Identify which cell holds the provided text, then report its [X, Y] central coordinate. 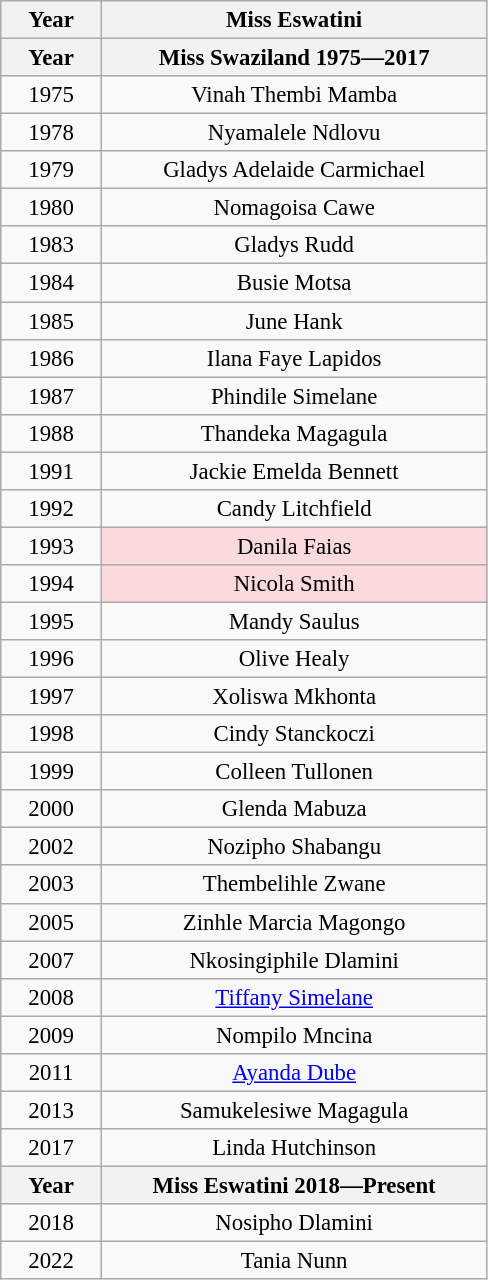
Nicola Smith [294, 584]
2008 [52, 997]
Nomagoisa Cawe [294, 208]
2007 [52, 960]
Busie Motsa [294, 283]
Nyamalele Ndlovu [294, 133]
1979 [52, 170]
Xoliswa Mkhonta [294, 697]
1978 [52, 133]
Tania Nunn [294, 1261]
1992 [52, 509]
Thembelihle Zwane [294, 885]
2003 [52, 885]
2002 [52, 847]
2018 [52, 1223]
Gladys Adelaide Carmichael [294, 170]
1975 [52, 95]
Candy Litchfield [294, 509]
1995 [52, 621]
Linda Hutchinson [294, 1148]
2011 [52, 1073]
1993 [52, 546]
2005 [52, 922]
1991 [52, 471]
Zinhle Marcia Magongo [294, 922]
Danila Faias [294, 546]
1986 [52, 358]
Jackie Emelda Bennett [294, 471]
2022 [52, 1261]
1980 [52, 208]
1984 [52, 283]
Miss Eswatini 2018—Present [294, 1185]
2013 [52, 1110]
Cindy Stanckoczi [294, 734]
Samukelesiwe Magagula [294, 1110]
Phindile Simelane [294, 396]
1988 [52, 433]
Miss Eswatini [294, 20]
1983 [52, 245]
Nosipho Dlamini [294, 1223]
1998 [52, 734]
Mandy Saulus [294, 621]
Glenda Mabuza [294, 809]
1985 [52, 321]
Miss Swaziland 1975—2017 [294, 58]
1999 [52, 772]
Nkosingiphile Dlamini [294, 960]
Nompilo Mncina [294, 1035]
June Hank [294, 321]
Colleen Tullonen [294, 772]
1997 [52, 697]
Ayanda Dube [294, 1073]
1994 [52, 584]
Ilana Faye Lapidos [294, 358]
Gladys Rudd [294, 245]
2000 [52, 809]
1987 [52, 396]
1996 [52, 659]
Vinah Thembi Mamba [294, 95]
Nozipho Shabangu [294, 847]
2009 [52, 1035]
Olive Healy [294, 659]
2017 [52, 1148]
Tiffany Simelane [294, 997]
Thandeka Magagula [294, 433]
